Capture the cell that displays the provided text and extract its (x, y) central coordinate. 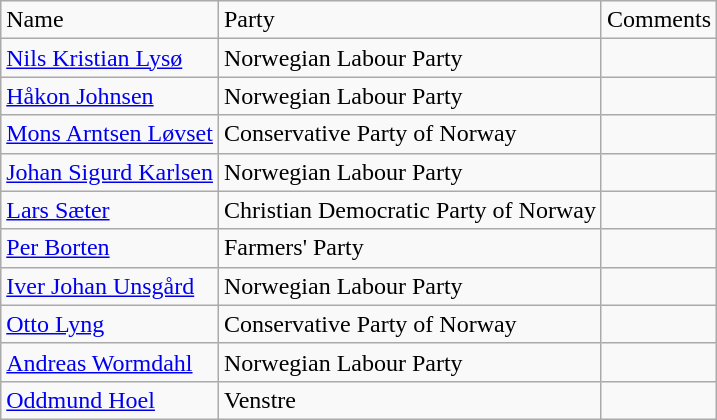
Oddmund Hoel (110, 400)
Andreas Wormdahl (110, 362)
Nils Kristian Lysø (110, 58)
Name (110, 20)
Iver Johan Unsgård (110, 286)
Per Borten (110, 248)
Comments (658, 20)
Christian Democratic Party of Norway (410, 210)
Lars Sæter (110, 210)
Party (410, 20)
Håkon Johnsen (110, 96)
Venstre (410, 400)
Mons Arntsen Løvset (110, 134)
Otto Lyng (110, 324)
Farmers' Party (410, 248)
Johan Sigurd Karlsen (110, 172)
